Find where the given text appears and provide that cell's center as (x, y) coordinate. 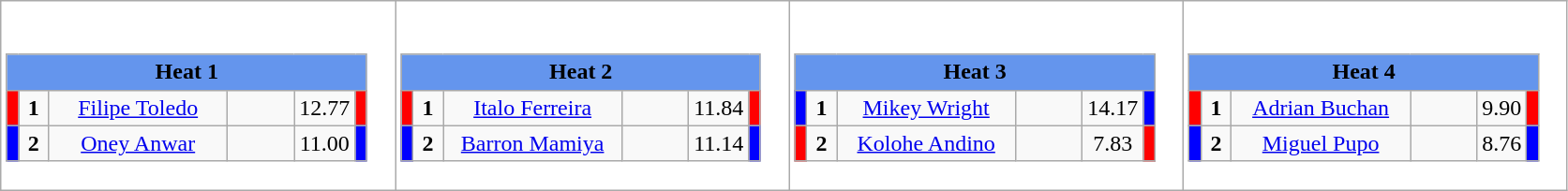
14.17 (1113, 108)
Heat 2 1 Italo Ferreira 11.84 2 Barron Mamiya 11.14 (592, 95)
8.76 (1501, 143)
11.14 (719, 143)
Heat 3 1 Mikey Wright 14.17 2 Kolohe Andino 7.83 (986, 95)
Oney Anwar (139, 143)
11.84 (719, 108)
9.90 (1501, 108)
Filipe Toledo (139, 108)
Heat 2 (581, 72)
Heat 4 (1364, 72)
Heat 4 1 Adrian Buchan 9.90 2 Miguel Pupo 8.76 (1376, 95)
Heat 1 1 Filipe Toledo 12.77 2 Oney Anwar 11.00 (199, 95)
Kolohe Andino (926, 143)
Adrian Buchan (1322, 108)
Heat 1 (187, 72)
Italo Ferreira (532, 108)
Mikey Wright (926, 108)
Heat 3 (975, 72)
7.83 (1113, 143)
Miguel Pupo (1322, 143)
11.00 (324, 143)
Barron Mamiya (532, 143)
12.77 (324, 108)
